From the cell containing the given text, extract its center point as [x, y] coordinate. 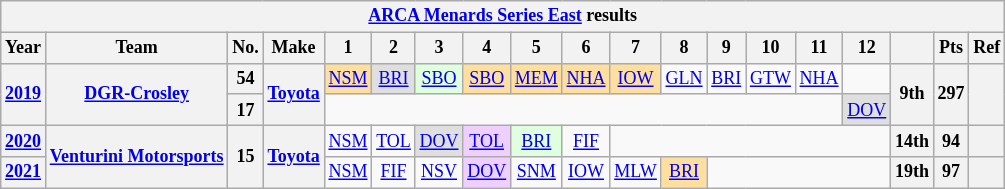
2021 [24, 172]
6 [586, 48]
54 [246, 78]
2 [394, 48]
Venturini Motorsports [136, 156]
Year [24, 48]
GTW [771, 78]
10 [771, 48]
SNM [537, 172]
MLW [636, 172]
19th [912, 172]
8 [684, 48]
9th [912, 94]
Make [294, 48]
1 [348, 48]
MEM [537, 78]
Pts [951, 48]
94 [951, 140]
ARCA Menards Series East results [503, 16]
No. [246, 48]
DGR-Crosley [136, 94]
15 [246, 156]
14th [912, 140]
2020 [24, 140]
97 [951, 172]
17 [246, 110]
297 [951, 94]
3 [439, 48]
Ref [987, 48]
Team [136, 48]
12 [867, 48]
2019 [24, 94]
11 [819, 48]
7 [636, 48]
GLN [684, 78]
5 [537, 48]
NSV [439, 172]
9 [726, 48]
4 [487, 48]
